Provide the [X, Y] coordinate of the cell's center where the given text is located.  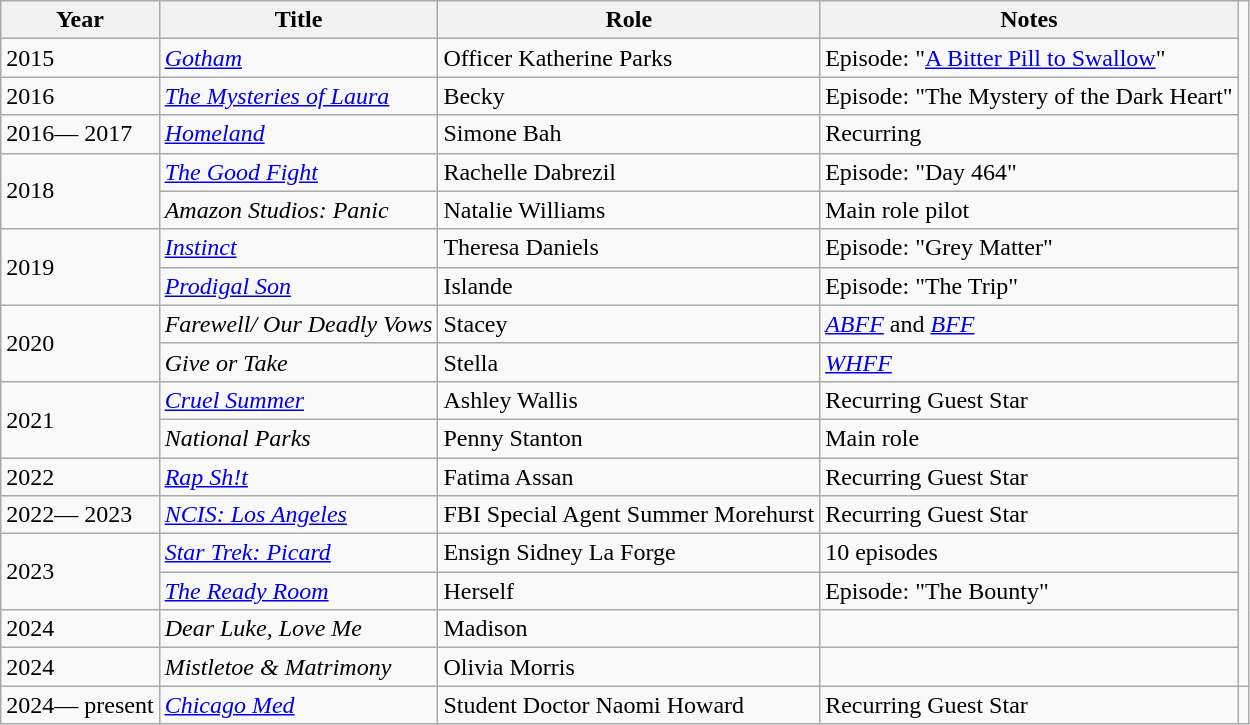
Episode: "The Bounty" [1030, 591]
2023 [80, 572]
Chicago Med [298, 705]
Islande [629, 286]
Role [629, 20]
Student Doctor Naomi Howard [629, 705]
Notes [1030, 20]
Farewell/ Our Deadly Vows [298, 324]
Becky [629, 96]
2016— 2017 [80, 134]
Ashley Wallis [629, 400]
Rachelle Dabrezil [629, 172]
Episode: "A Bitter Pill to Swallow" [1030, 58]
Episode: "Day 464" [1030, 172]
2020 [80, 343]
FBI Special Agent Summer Morehurst [629, 515]
Dear Luke, Love Me [298, 629]
10 episodes [1030, 553]
Theresa Daniels [629, 248]
Title [298, 20]
2019 [80, 267]
Simone Bah [629, 134]
Mistletoe & Matrimony [298, 667]
Natalie Williams [629, 210]
Star Trek: Picard [298, 553]
Give or Take [298, 362]
Olivia Morris [629, 667]
ABFF and BFF [1030, 324]
Stacey [629, 324]
Recurring [1030, 134]
2024— present [80, 705]
Amazon Studios: Panic [298, 210]
Gotham [298, 58]
2022— 2023 [80, 515]
Year [80, 20]
Rap Sh!t [298, 477]
Main role [1030, 438]
Officer Katherine Parks [629, 58]
Madison [629, 629]
2015 [80, 58]
The Mysteries of Laura [298, 96]
Prodigal Son [298, 286]
2021 [80, 419]
National Parks [298, 438]
2016 [80, 96]
The Ready Room [298, 591]
Ensign Sidney La Forge [629, 553]
Herself [629, 591]
2018 [80, 191]
Fatima Assan [629, 477]
Instinct [298, 248]
Episode: "The Trip" [1030, 286]
The Good Fight [298, 172]
WHFF [1030, 362]
Main role pilot [1030, 210]
Episode: "The Mystery of the Dark Heart" [1030, 96]
Cruel Summer [298, 400]
2022 [80, 477]
Stella [629, 362]
Penny Stanton [629, 438]
NCIS: Los Angeles [298, 515]
Episode: "Grey Matter" [1030, 248]
Homeland [298, 134]
